Find where the given text appears and provide that cell's center as [X, Y] coordinate. 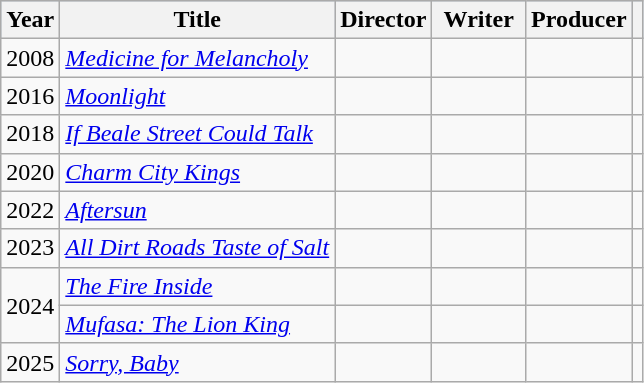
2023 [30, 248]
2022 [30, 210]
2008 [30, 58]
Medicine for Melancholy [198, 58]
2024 [30, 305]
All Dirt Roads Taste of Salt [198, 248]
2018 [30, 134]
2016 [30, 96]
Director [384, 20]
Producer [578, 20]
Year [30, 20]
Writer [479, 20]
If Beale Street Could Talk [198, 134]
2020 [30, 172]
Aftersun [198, 210]
Title [198, 20]
Mufasa: The Lion King [198, 324]
The Fire Inside [198, 286]
Sorry, Baby [198, 362]
Charm City Kings [198, 172]
Moonlight [198, 96]
2025 [30, 362]
